Provide the [X, Y] coordinate of the cell's center where the given text is located.  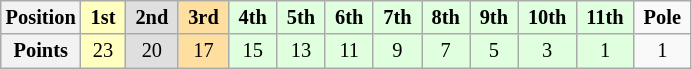
17 [203, 51]
Pole [662, 17]
6th [349, 17]
2nd [152, 17]
Points [41, 51]
13 [301, 51]
20 [152, 51]
1st [104, 17]
8th [446, 17]
7 [446, 51]
15 [253, 51]
11 [349, 51]
7th [397, 17]
9 [397, 51]
3rd [203, 17]
11th [604, 17]
9th [494, 17]
5th [301, 17]
23 [104, 51]
4th [253, 17]
Position [41, 17]
3 [547, 51]
5 [494, 51]
10th [547, 17]
